Pinpoint the cell where the given text exists, returning its (x, y) midpoint coordinate. 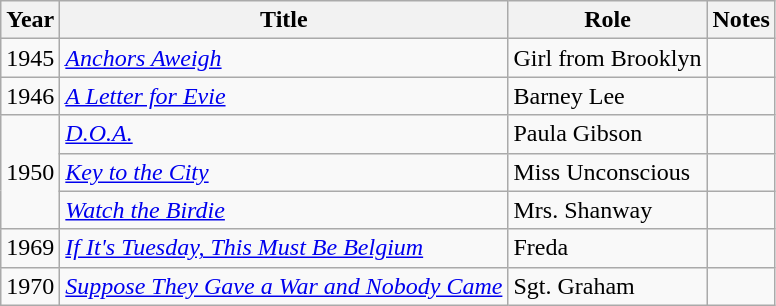
1950 (30, 172)
Miss Unconscious (608, 172)
D.O.A. (284, 134)
Girl from Brooklyn (608, 58)
Freda (608, 248)
1945 (30, 58)
Key to the City (284, 172)
A Letter for Evie (284, 96)
1970 (30, 286)
Notes (741, 20)
If It's Tuesday, This Must Be Belgium (284, 248)
Sgt. Graham (608, 286)
Paula Gibson (608, 134)
Title (284, 20)
Role (608, 20)
Suppose They Gave a War and Nobody Came (284, 286)
Watch the Birdie (284, 210)
Barney Lee (608, 96)
Anchors Aweigh (284, 58)
1946 (30, 96)
Year (30, 20)
Mrs. Shanway (608, 210)
1969 (30, 248)
